Find where the given text appears and provide that cell's center as (x, y) coordinate. 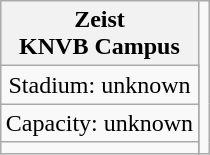
Capacity: unknown (99, 123)
Stadium: unknown (99, 85)
ZeistKNVB Campus (99, 34)
